Locate the cell with the specified text and output its (X, Y) center coordinate. 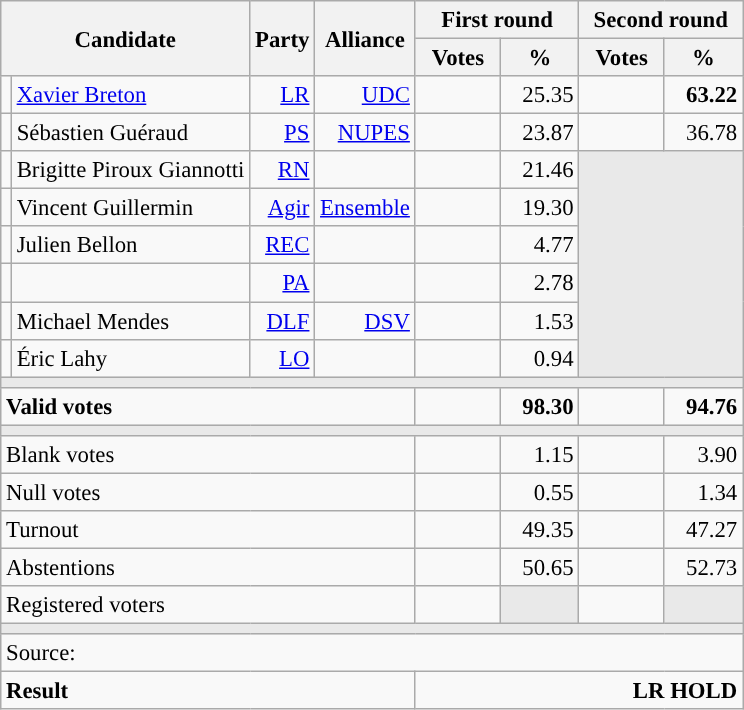
Abstentions (208, 567)
25.35 (540, 95)
Sébastien Guéraud (130, 133)
LR (282, 95)
Brigitte Piroux Giannotti (130, 170)
Michael Mendes (130, 321)
49.35 (540, 530)
36.78 (703, 133)
Source: (372, 653)
Result (208, 691)
PA (282, 283)
NUPES (365, 133)
Valid votes (208, 406)
RN (282, 170)
Agir (282, 208)
0.94 (540, 358)
First round (497, 20)
Null votes (208, 492)
Blank votes (208, 455)
DSV (365, 321)
Éric Lahy (130, 358)
Candidate (126, 38)
98.30 (540, 406)
1.53 (540, 321)
Vincent Guillermin (130, 208)
2.78 (540, 283)
DLF (282, 321)
Party (282, 38)
Julien Bellon (130, 245)
0.55 (540, 492)
REC (282, 245)
94.76 (703, 406)
Ensemble (365, 208)
4.77 (540, 245)
Registered voters (208, 605)
UDC (365, 95)
Turnout (208, 530)
63.22 (703, 95)
3.90 (703, 455)
47.27 (703, 530)
LR HOLD (578, 691)
Alliance (365, 38)
1.15 (540, 455)
23.87 (540, 133)
Xavier Breton (130, 95)
19.30 (540, 208)
52.73 (703, 567)
50.65 (540, 567)
1.34 (703, 492)
Second round (661, 20)
LO (282, 358)
PS (282, 133)
21.46 (540, 170)
